Output the [X, Y] coordinate of the center of the cell containing the given text.  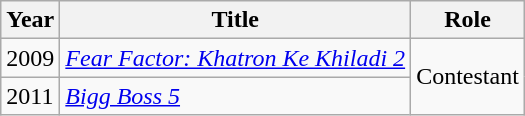
Year [30, 20]
2011 [30, 96]
Role [468, 20]
Title [236, 20]
Contestant [468, 77]
2009 [30, 58]
Bigg Boss 5 [236, 96]
Fear Factor: Khatron Ke Khiladi 2 [236, 58]
